Locate the cell with the specified text and output its [X, Y] center coordinate. 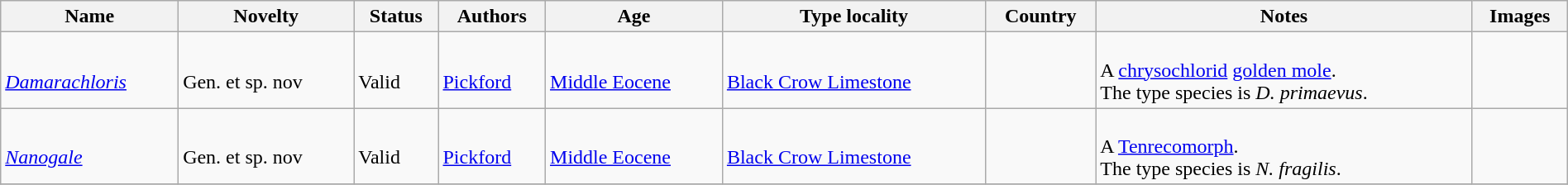
Nanogale [89, 146]
Age [634, 17]
A chrysochlorid golden mole. The type species is D. primaevus. [1284, 70]
Notes [1284, 17]
A Tenrecomorph. The type species is N. fragilis. [1284, 146]
Type locality [853, 17]
Novelty [266, 17]
Images [1520, 17]
Country [1040, 17]
Damarachloris [89, 70]
Name [89, 17]
Status [396, 17]
Authors [492, 17]
